Capture the cell that displays the provided text and extract its [x, y] central coordinate. 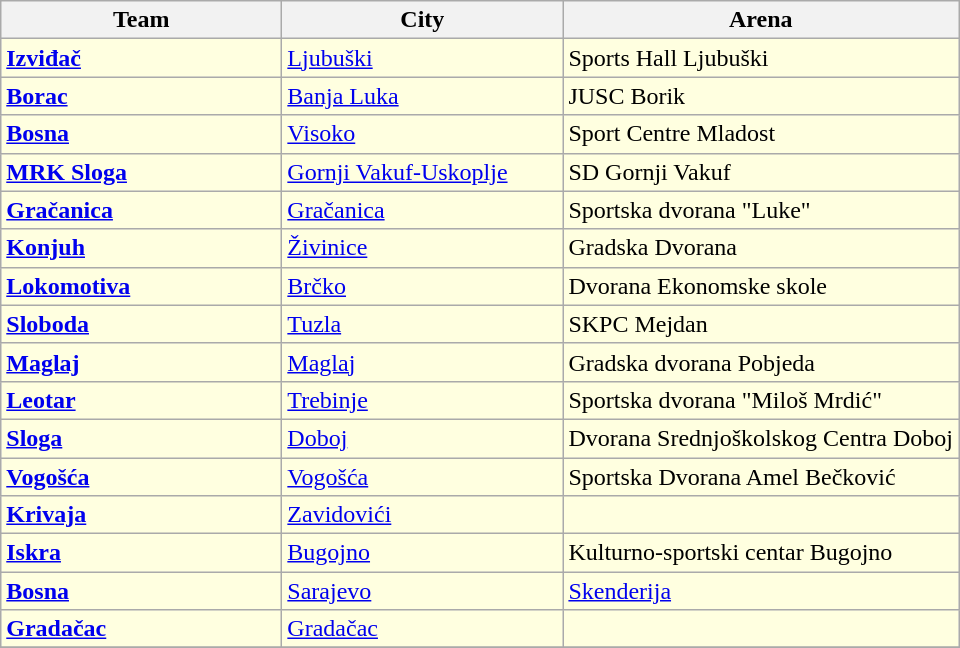
Konjuh [142, 248]
Izviđač [142, 58]
Dvorana Srednjoškolskog Centra Doboj [761, 438]
Sarajevo [422, 591]
Gradska dvorana Pobjeda [761, 362]
Sports Hall Ljubuški [761, 58]
Arena [761, 20]
Sloga [142, 438]
Team [142, 20]
Živinice [422, 248]
Banja Luka [422, 96]
Kulturno-sportski centar Bugojno [761, 553]
Dvorana Ekonomske skole [761, 286]
Trebinje [422, 400]
Sportska dvorana "Luke" [761, 210]
JUSC Borik [761, 96]
Lokomotiva [142, 286]
City [422, 20]
Doboj [422, 438]
Visoko [422, 134]
Iskra [142, 553]
MRK Sloga [142, 172]
Krivaja [142, 515]
Sportska dvorana "Miloš Mrdić" [761, 400]
Zavidovići [422, 515]
Gradska Dvorana [761, 248]
Sport Centre Mladost [761, 134]
Leotar [142, 400]
Sloboda [142, 324]
Skenderija [761, 591]
Brčko [422, 286]
SD Gornji Vakuf [761, 172]
Ljubuški [422, 58]
Gornji Vakuf-Uskoplje [422, 172]
Tuzla [422, 324]
SKPC Mejdan [761, 324]
Borac [142, 96]
Sportska Dvorana Amel Bečković [761, 477]
Bugojno [422, 553]
